Find where the given text appears and provide that cell's center as (X, Y) coordinate. 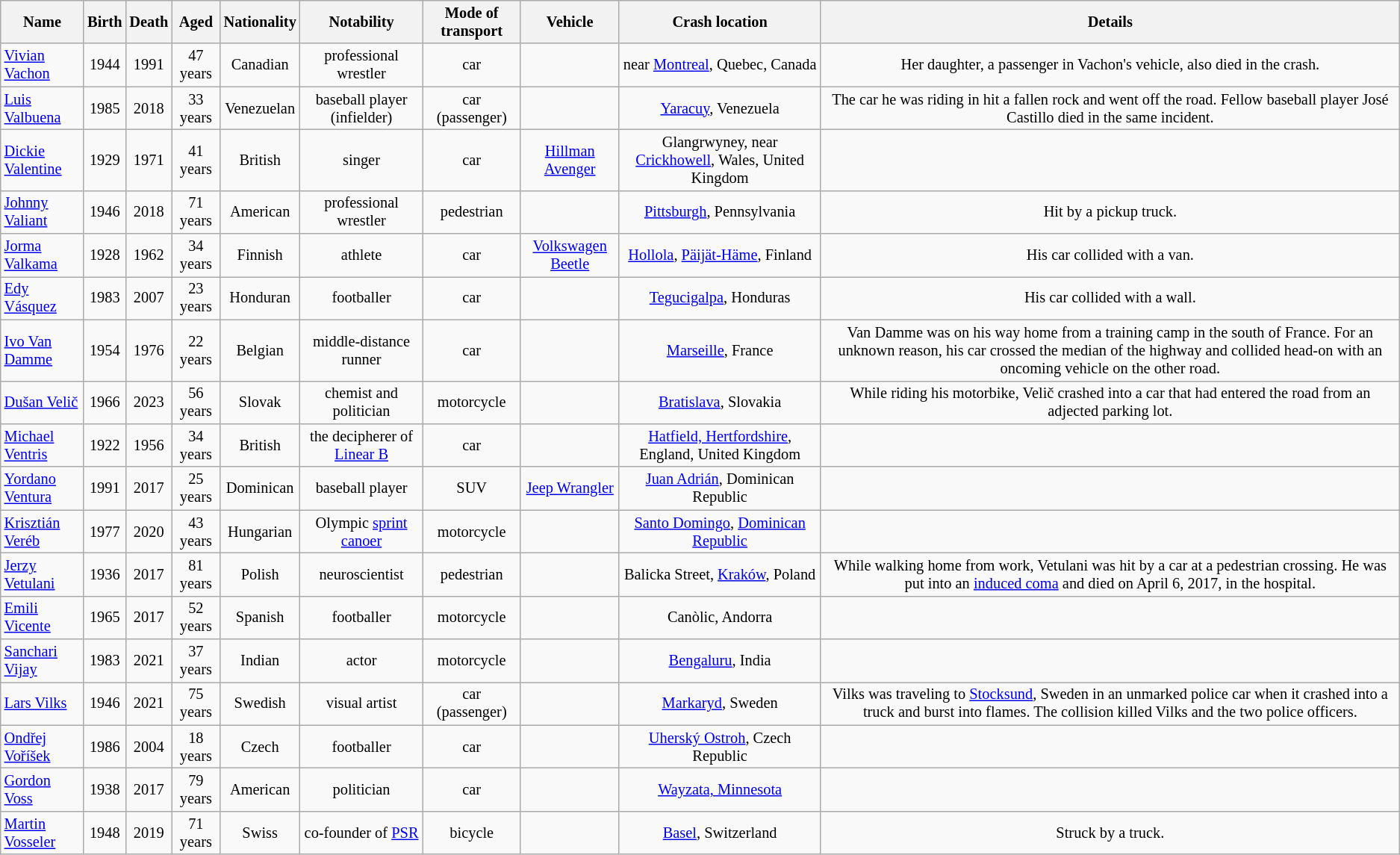
1966 (105, 402)
Volkswagen Beetle (570, 255)
Canadian (260, 65)
Dickie Valentine (42, 160)
Johnny Valiant (42, 212)
47 years (196, 65)
2007 (149, 298)
middle-distance runner (361, 350)
Tegucigalpa, Honduras (720, 298)
75 years (196, 703)
Ondřej Voříšek (42, 747)
81 years (196, 574)
Lars Vilks (42, 703)
Marseille, France (720, 350)
18 years (196, 747)
Mode of transport (472, 22)
Krisztián Veréb (42, 532)
Hillman Avenger (570, 160)
Yaracuy, Venezuela (720, 108)
Olympic sprint canoer (361, 532)
baseball player (infielder) (361, 108)
baseball player (361, 488)
Hit by a pickup truck. (1110, 212)
52 years (196, 618)
Birth (105, 22)
Crash location (720, 22)
41 years (196, 160)
Glangrwyney, near Crickhowell, Wales, United Kingdom (720, 160)
Yordano Ventura (42, 488)
1929 (105, 160)
Bengaluru, India (720, 661)
Bratislava, Slovakia (720, 402)
near Montreal, Quebec, Canada (720, 65)
1986 (105, 747)
25 years (196, 488)
Jorma Valkama (42, 255)
Sanchari Vijay (42, 661)
Nationality (260, 22)
Aged (196, 22)
Czech (260, 747)
Spanish (260, 618)
Edy Vásquez (42, 298)
22 years (196, 350)
Martin Vosseler (42, 833)
1985 (105, 108)
Santo Domingo, Dominican Republic (720, 532)
1936 (105, 574)
1938 (105, 789)
79 years (196, 789)
His car collided with a wall. (1110, 298)
Michael Ventris (42, 445)
33 years (196, 108)
2020 (149, 532)
1922 (105, 445)
Jeep Wrangler (570, 488)
Luis Valbuena (42, 108)
Balicka Street, Kraków, Poland (720, 574)
Ivo Van Damme (42, 350)
actor (361, 661)
Canòlic, Andorra (720, 618)
1977 (105, 532)
2023 (149, 402)
1976 (149, 350)
Name (42, 22)
Vivian Vachon (42, 65)
visual artist (361, 703)
Gordon Voss (42, 789)
Jerzy Vetulani (42, 574)
37 years (196, 661)
Emili Vicente (42, 618)
Hungarian (260, 532)
Death (149, 22)
1948 (105, 833)
Notability (361, 22)
56 years (196, 402)
Polish (260, 574)
Belgian (260, 350)
Basel, Switzerland (720, 833)
1956 (149, 445)
Indian (260, 661)
Uherský Ostroh, Czech Republic (720, 747)
Details (1110, 22)
singer (361, 160)
SUV (472, 488)
1944 (105, 65)
Juan Adrián, Dominican Republic (720, 488)
2004 (149, 747)
Hatfield, Hertfordshire, England, United Kingdom (720, 445)
Markaryd, Sweden (720, 703)
1971 (149, 160)
Swedish (260, 703)
Struck by a truck. (1110, 833)
Dušan Velič (42, 402)
Venezuelan (260, 108)
bicycle (472, 833)
43 years (196, 532)
neuroscientist (361, 574)
politician (361, 789)
Swiss (260, 833)
Honduran (260, 298)
the decipherer of Linear B (361, 445)
co-founder of PSR (361, 833)
Vehicle (570, 22)
Slovak (260, 402)
1965 (105, 618)
Finnish (260, 255)
Pittsburgh, Pennsylvania (720, 212)
1962 (149, 255)
2019 (149, 833)
Hollola, Päijät-Häme, Finland (720, 255)
Wayzata, Minnesota (720, 789)
chemist and politician (361, 402)
His car collided with a van. (1110, 255)
Dominican (260, 488)
The car he was riding in hit a fallen rock and went off the road. Fellow baseball player José Castillo died in the same incident. (1110, 108)
23 years (196, 298)
1954 (105, 350)
While riding his motorbike, Velič crashed into a car that had entered the road from an adjected parking lot. (1110, 402)
1928 (105, 255)
athlete (361, 255)
Her daughter, a passenger in Vachon's vehicle, also died in the crash. (1110, 65)
